Search for the cell housing the specified text and yield its [X, Y] center coordinate. 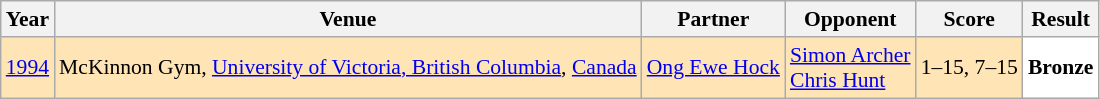
McKinnon Gym, University of Victoria, British Columbia, Canada [348, 68]
1–15, 7–15 [970, 68]
Simon Archer Chris Hunt [850, 68]
Ong Ewe Hock [714, 68]
Score [970, 19]
Result [1061, 19]
Opponent [850, 19]
1994 [28, 68]
Bronze [1061, 68]
Venue [348, 19]
Partner [714, 19]
Year [28, 19]
